Locate the cell with the specified text and output its (x, y) center coordinate. 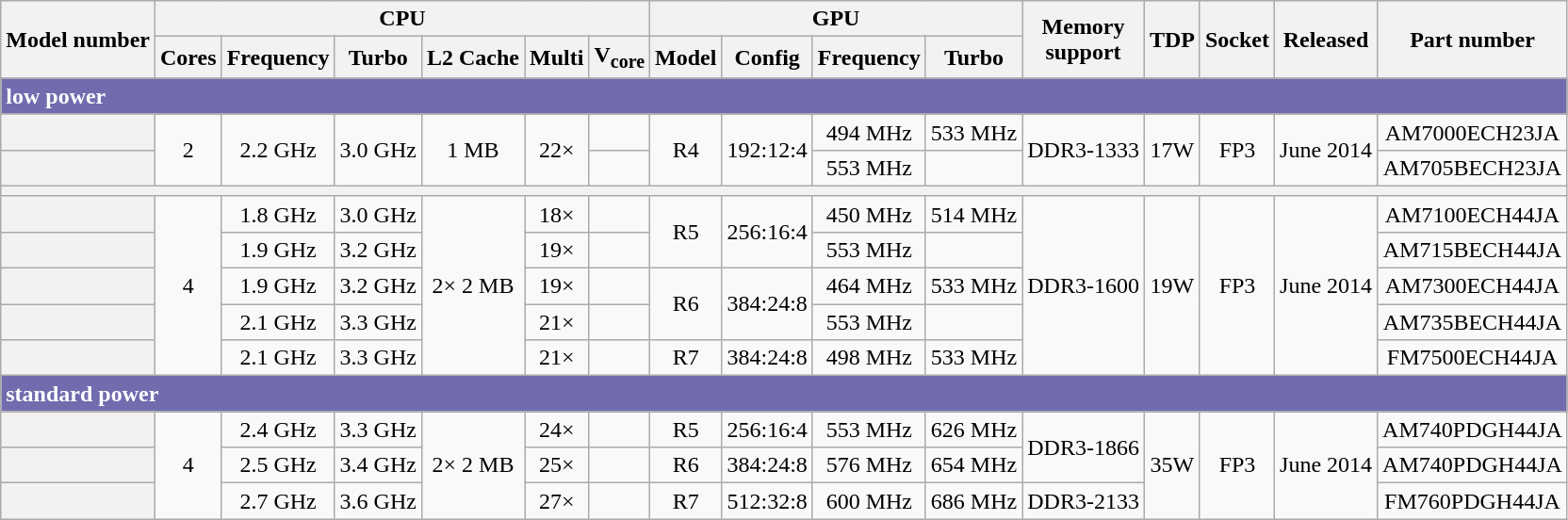
Vcore (620, 57)
AM7300ECH44JA (1473, 286)
Multi (556, 57)
27× (556, 501)
GPU (837, 19)
2 (188, 150)
17W (1172, 150)
19W (1172, 285)
450 MHz (869, 214)
standard power (784, 394)
DDR3-2133 (1084, 501)
600 MHz (869, 501)
Socket (1236, 40)
1.8 GHz (278, 214)
654 MHz (973, 465)
626 MHz (973, 430)
25× (556, 465)
Model number (78, 40)
35W (1172, 465)
2.4 GHz (278, 430)
low power (784, 96)
R4 (686, 150)
FM7500ECH44JA (1473, 358)
576 MHz (869, 465)
464 MHz (869, 286)
Cores (188, 57)
3.4 GHz (378, 465)
1 MB (473, 150)
Part number (1473, 40)
2.7 GHz (278, 501)
DDR3-1600 (1084, 285)
FM760PDGH44JA (1473, 501)
DDR3-1866 (1084, 447)
686 MHz (973, 501)
DDR3-1333 (1084, 150)
22× (556, 150)
514 MHz (973, 214)
CPU (401, 19)
192:12:4 (767, 150)
512:32:8 (767, 501)
AM7000ECH23JA (1473, 132)
AM735BECH44JA (1473, 322)
AM7100ECH44JA (1473, 214)
498 MHz (869, 358)
494 MHz (869, 132)
AM705BECH23JA (1473, 168)
2.5 GHz (278, 465)
3.6 GHz (378, 501)
Memorysupport (1084, 40)
Config (767, 57)
18× (556, 214)
2.2 GHz (278, 150)
Model (686, 57)
24× (556, 430)
AM715BECH44JA (1473, 250)
Released (1327, 40)
TDP (1172, 40)
L2 Cache (473, 57)
